For the text-containing cell, return its midpoint in (x, y) coordinate format. 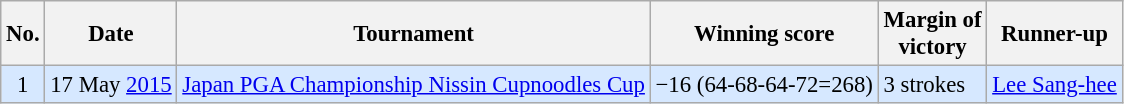
Margin ofvictory (932, 34)
Winning score (764, 34)
Japan PGA Championship Nissin Cupnoodles Cup (414, 85)
3 strokes (932, 85)
Date (111, 34)
Tournament (414, 34)
Runner-up (1054, 34)
Lee Sang-hee (1054, 85)
No. (23, 34)
−16 (64-68-64-72=268) (764, 85)
1 (23, 85)
17 May 2015 (111, 85)
